For the text-containing cell, return its midpoint in [x, y] coordinate format. 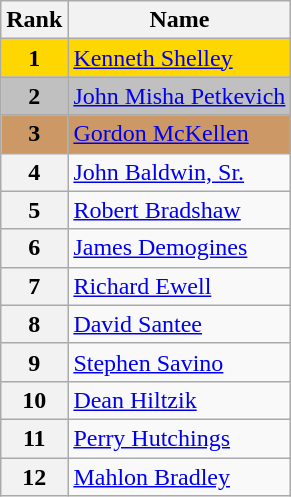
John Baldwin, Sr. [180, 172]
Gordon McKellen [180, 134]
Dean Hiltzik [180, 400]
Stephen Savino [180, 362]
David Santee [180, 324]
2 [34, 96]
3 [34, 134]
7 [34, 286]
4 [34, 172]
Kenneth Shelley [180, 58]
11 [34, 438]
1 [34, 58]
Name [180, 20]
Richard Ewell [180, 286]
5 [34, 210]
James Demogines [180, 248]
Rank [34, 20]
John Misha Petkevich [180, 96]
12 [34, 477]
Mahlon Bradley [180, 477]
8 [34, 324]
6 [34, 248]
Robert Bradshaw [180, 210]
9 [34, 362]
10 [34, 400]
Perry Hutchings [180, 438]
